Capture the cell that displays the provided text and extract its (x, y) central coordinate. 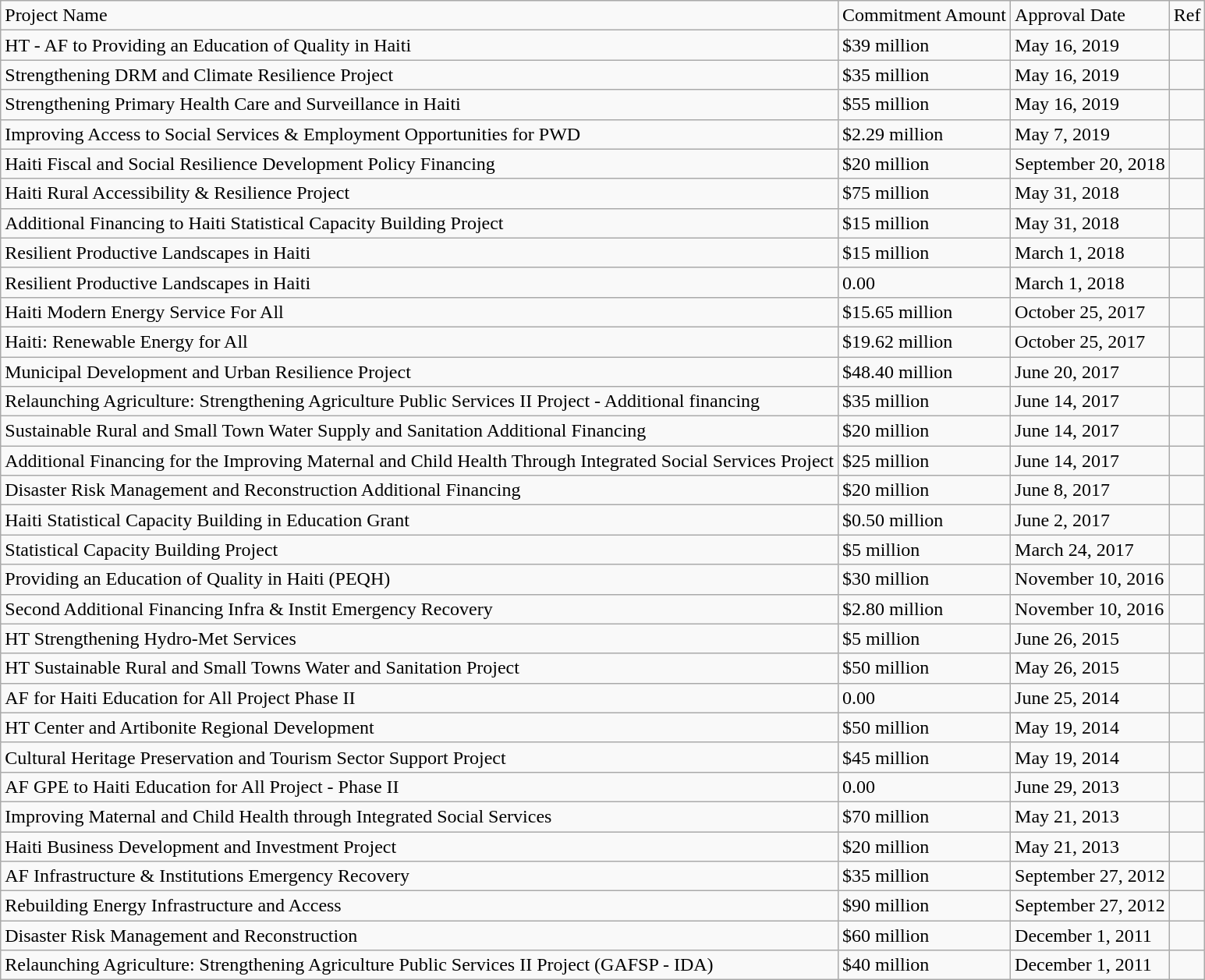
Statistical Capacity Building Project (420, 550)
Municipal Development and Urban Resilience Project (420, 372)
Improving Access to Social Services & Employment Opportunities for PWD (420, 134)
March 24, 2017 (1090, 550)
Rebuilding Energy Infrastructure and Access (420, 906)
HT - AF to Providing an Education of Quality in Haiti (420, 45)
Haiti Business Development and Investment Project (420, 846)
$48.40 million (923, 372)
Approval Date (1090, 16)
$39 million (923, 45)
Additional Financing for the Improving Maternal and Child Health Through Integrated Social Services Project (420, 461)
Sustainable Rural and Small Town Water Supply and Sanitation Additional Financing (420, 431)
$0.50 million (923, 520)
Haiti Statistical Capacity Building in Education Grant (420, 520)
Haiti Fiscal and Social Resilience Development Policy Financing (420, 164)
September 20, 2018 (1090, 164)
June 2, 2017 (1090, 520)
$60 million (923, 936)
Disaster Risk Management and Reconstruction Additional Financing (420, 490)
$40 million (923, 965)
$15.65 million (923, 312)
Disaster Risk Management and Reconstruction (420, 936)
$19.62 million (923, 341)
Commitment Amount (923, 16)
$30 million (923, 579)
Relaunching Agriculture: Strengthening Agriculture Public Services II Project - Additional financing (420, 402)
May 26, 2015 (1090, 668)
HT Strengthening Hydro-Met Services (420, 639)
$45 million (923, 757)
Improving Maternal and Child Health through Integrated Social Services (420, 816)
Cultural Heritage Preservation and Tourism Sector Support Project (420, 757)
Haiti Rural Accessibility & Resilience Project (420, 193)
May 7, 2019 (1090, 134)
$2.29 million (923, 134)
$75 million (923, 193)
AF Infrastructure & Institutions Emergency Recovery (420, 876)
June 20, 2017 (1090, 372)
HT Center and Artibonite Regional Development (420, 727)
$70 million (923, 816)
$90 million (923, 906)
$25 million (923, 461)
AF for Haiti Education for All Project Phase II (420, 698)
Project Name (420, 16)
Haiti: Renewable Energy for All (420, 341)
June 29, 2013 (1090, 787)
Second Additional Financing Infra & Instit Emergency Recovery (420, 609)
June 8, 2017 (1090, 490)
Strengthening DRM and Climate Resilience Project (420, 75)
Strengthening Primary Health Care and Surveillance in Haiti (420, 104)
Additional Financing to Haiti Statistical Capacity Building Project (420, 223)
Haiti Modern Energy Service For All (420, 312)
Relaunching Agriculture: Strengthening Agriculture Public Services II Project (GAFSP - IDA) (420, 965)
$55 million (923, 104)
HT Sustainable Rural and Small Towns Water and Sanitation Project (420, 668)
Providing an Education of Quality in Haiti (PEQH) (420, 579)
AF GPE to Haiti Education for All Project - Phase II (420, 787)
Ref (1187, 16)
June 25, 2014 (1090, 698)
$2.80 million (923, 609)
June 26, 2015 (1090, 639)
